Detect which cell encompasses the target text, then output its (x, y) center coordinate. 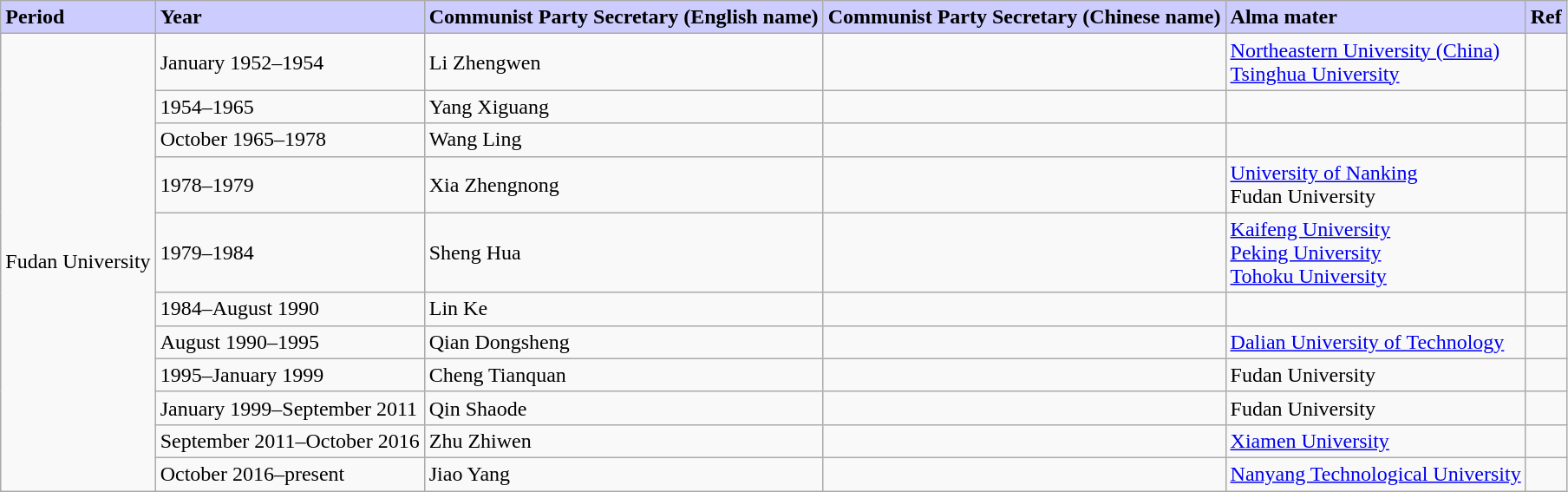
Ref (1545, 17)
January 1999–September 2011 (290, 408)
Nanyang Technological University (1375, 474)
Northeastern University (China)Tsinghua University (1375, 62)
Zhu Zhiwen (624, 441)
University of NankingFudan University (1375, 184)
1979–1984 (290, 253)
Jiao Yang (624, 474)
Xia Zhengnong (624, 184)
Alma mater (1375, 17)
Xiamen University (1375, 441)
Kaifeng UniversityPeking UniversityTohoku University (1375, 253)
Qian Dongsheng (624, 342)
October 1965–1978 (290, 140)
Cheng Tianquan (624, 375)
Wang Ling (624, 140)
September 2011–October 2016 (290, 441)
Period (78, 17)
Communist Party Secretary (English name) (624, 17)
Yang Xiguang (624, 107)
August 1990–1995 (290, 342)
Qin Shaode (624, 408)
1954–1965 (290, 107)
Li Zhengwen (624, 62)
1995–January 1999 (290, 375)
Communist Party Secretary (Chinese name) (1024, 17)
Lin Ke (624, 309)
Year (290, 17)
October 2016–present (290, 474)
1978–1979 (290, 184)
January 1952–1954 (290, 62)
Sheng Hua (624, 253)
Dalian University of Technology (1375, 342)
1984–August 1990 (290, 309)
